Find where the given text appears and provide that cell's center as [x, y] coordinate. 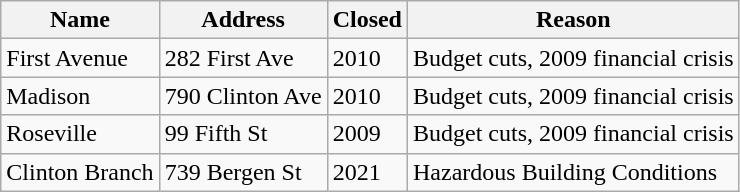
First Avenue [80, 58]
Name [80, 20]
2021 [367, 172]
Reason [574, 20]
99 Fifth St [243, 134]
Closed [367, 20]
Madison [80, 96]
790 Clinton Ave [243, 96]
Address [243, 20]
2009 [367, 134]
Roseville [80, 134]
739 Bergen St [243, 172]
282 First Ave [243, 58]
Clinton Branch [80, 172]
Hazardous Building Conditions [574, 172]
